Scan for the cell matching the given text and deliver its (x, y) coordinate at center. 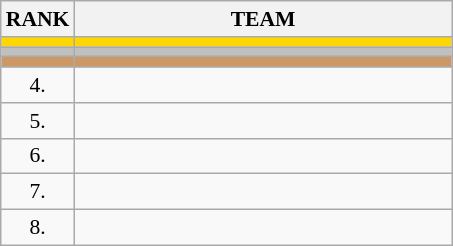
4. (38, 85)
6. (38, 156)
RANK (38, 19)
7. (38, 192)
5. (38, 121)
TEAM (262, 19)
8. (38, 228)
